Search for the cell housing the specified text and yield its (x, y) center coordinate. 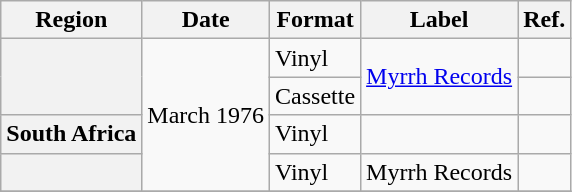
Cassette (316, 96)
Region (72, 20)
Format (316, 20)
Label (440, 20)
South Africa (72, 134)
Ref. (544, 20)
March 1976 (206, 115)
Date (206, 20)
